Determine the (x, y) coordinate at the center of the cell enclosing the given text.  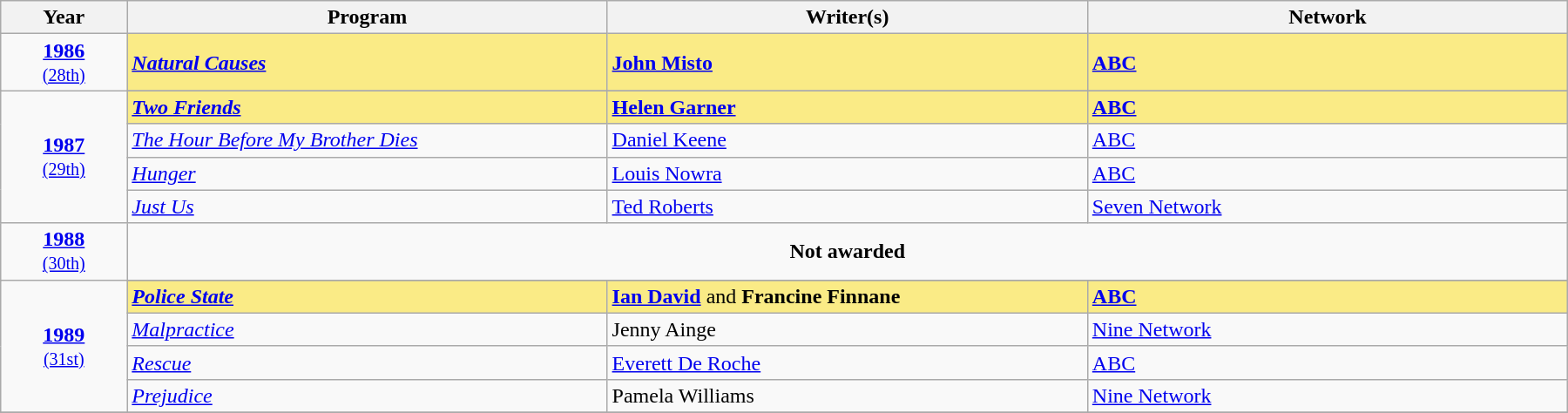
Natural Causes (368, 63)
Rescue (368, 362)
Ian David and Francine Finnane (847, 296)
The Hour Before My Brother Dies (368, 140)
Network (1328, 17)
Not awarded (848, 251)
Prejudice (368, 396)
Police State (368, 296)
Program (368, 17)
Ted Roberts (847, 206)
Everett De Roche (847, 362)
1988(30th) (64, 251)
Jenny Ainge (847, 329)
Daniel Keene (847, 140)
Malpractice (368, 329)
Louis Nowra (847, 173)
1987(29th) (64, 157)
Writer(s) (847, 17)
1986(28th) (64, 63)
1989(31st) (64, 346)
Just Us (368, 206)
Pamela Williams (847, 396)
Helen Garner (847, 107)
John Misto (847, 63)
Year (64, 17)
Two Friends (368, 107)
Hunger (368, 173)
Seven Network (1328, 206)
